Detect which cell encompasses the target text, then output its [X, Y] center coordinate. 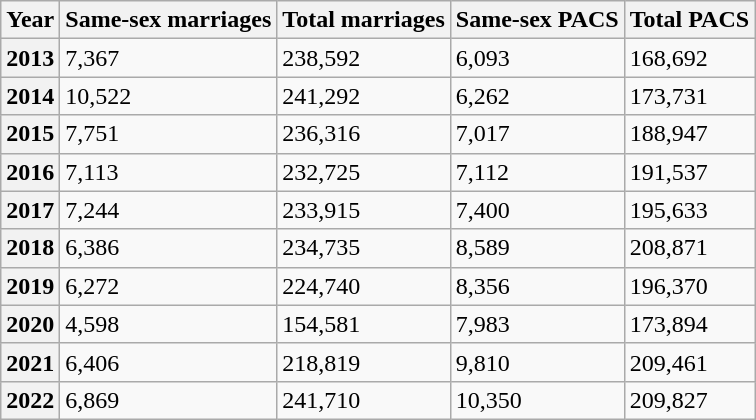
2020 [30, 324]
168,692 [689, 58]
2021 [30, 362]
Same-sex PACS [537, 20]
238,592 [364, 58]
6,272 [168, 286]
8,589 [537, 248]
195,633 [689, 210]
224,740 [364, 286]
154,581 [364, 324]
234,735 [364, 248]
6,869 [168, 400]
Same-sex marriages [168, 20]
196,370 [689, 286]
7,244 [168, 210]
7,113 [168, 172]
7,017 [537, 134]
4,598 [168, 324]
236,316 [364, 134]
7,983 [537, 324]
10,522 [168, 96]
208,871 [689, 248]
241,710 [364, 400]
209,827 [689, 400]
218,819 [364, 362]
241,292 [364, 96]
7,367 [168, 58]
2013 [30, 58]
209,461 [689, 362]
7,112 [537, 172]
232,725 [364, 172]
6,386 [168, 248]
6,093 [537, 58]
2022 [30, 400]
7,751 [168, 134]
2015 [30, 134]
Total PACS [689, 20]
2014 [30, 96]
8,356 [537, 286]
2017 [30, 210]
Total marriages [364, 20]
2018 [30, 248]
191,537 [689, 172]
7,400 [537, 210]
6,406 [168, 362]
173,731 [689, 96]
2019 [30, 286]
188,947 [689, 134]
Year [30, 20]
10,350 [537, 400]
173,894 [689, 324]
6,262 [537, 96]
9,810 [537, 362]
2016 [30, 172]
233,915 [364, 210]
